Find where the given text appears and provide that cell's center as (x, y) coordinate. 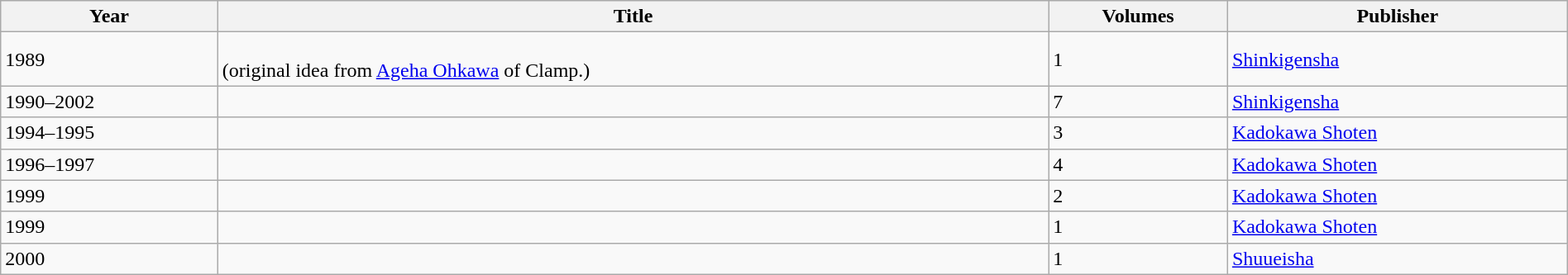
1994–1995 (109, 133)
Year (109, 17)
7 (1138, 102)
1990–2002 (109, 102)
1989 (109, 59)
Publisher (1398, 17)
(original idea from Ageha Ohkawa of Clamp.) (633, 59)
Title (633, 17)
2 (1138, 196)
3 (1138, 133)
2000 (109, 258)
1996–1997 (109, 164)
4 (1138, 164)
Shuueisha (1398, 258)
Volumes (1138, 17)
